Provide the (x, y) coordinate of the cell's center where the given text is located.  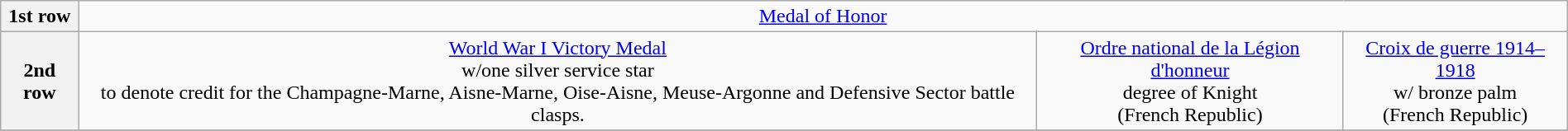
Ordre national de la Légion d'honneur degree of Knight (French Republic) (1190, 81)
2nd row (40, 81)
Croix de guerre 1914–1918 w/ bronze palm (French Republic) (1456, 81)
Medal of Honor (823, 16)
1st row (40, 16)
